For the text-containing cell, return its midpoint in [X, Y] coordinate format. 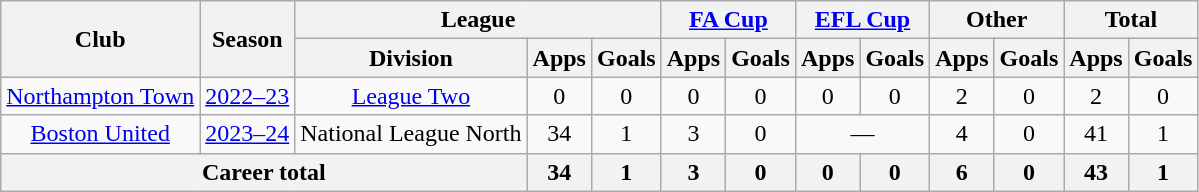
4 [962, 134]
League [478, 20]
Club [100, 39]
Total [1131, 20]
EFL Cup [862, 20]
2022–23 [248, 96]
National League North [411, 134]
41 [1096, 134]
Season [248, 39]
Other [997, 20]
Northampton Town [100, 96]
Division [411, 58]
2023–24 [248, 134]
6 [962, 172]
Boston United [100, 134]
— [862, 134]
FA Cup [728, 20]
League Two [411, 96]
43 [1096, 172]
Career total [264, 172]
